Search for the cell housing the specified text and yield its (X, Y) center coordinate. 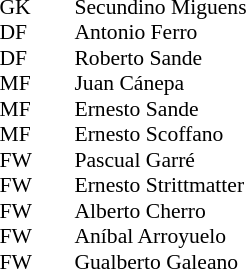
Pascual Garré (160, 160)
Ernesto Sande (160, 109)
Ernesto Strittmatter (160, 185)
Roberto Sande (160, 58)
Juan Cánepa (160, 83)
Alberto Cherro (160, 211)
Aníbal Arroyuelo (160, 237)
Antonio Ferro (160, 33)
Ernesto Scoffano (160, 135)
